Pinpoint the cell where the given text exists, returning its [X, Y] midpoint coordinate. 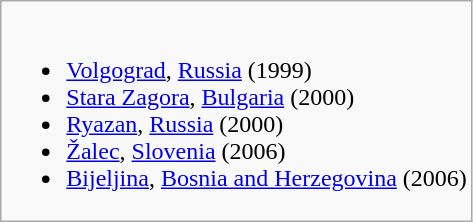
Volgograd, Russia (1999) Stara Zagora, Bulgaria (2000) Ryazan, Russia (2000) Žalec, Slovenia (2006) Bijeljina, Bosnia and Herzegovina (2006) [237, 112]
